Determine the (X, Y) coordinate at the center of the cell enclosing the given text.  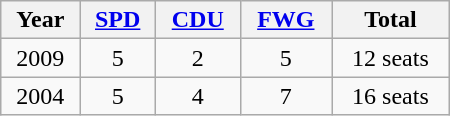
12 seats (391, 58)
SPD (118, 20)
FWG (286, 20)
Total (391, 20)
4 (198, 96)
16 seats (391, 96)
2004 (40, 96)
CDU (198, 20)
Year (40, 20)
2009 (40, 58)
2 (198, 58)
7 (286, 96)
